Extract the (x, y) coordinate from the center of the cell holding the provided text.  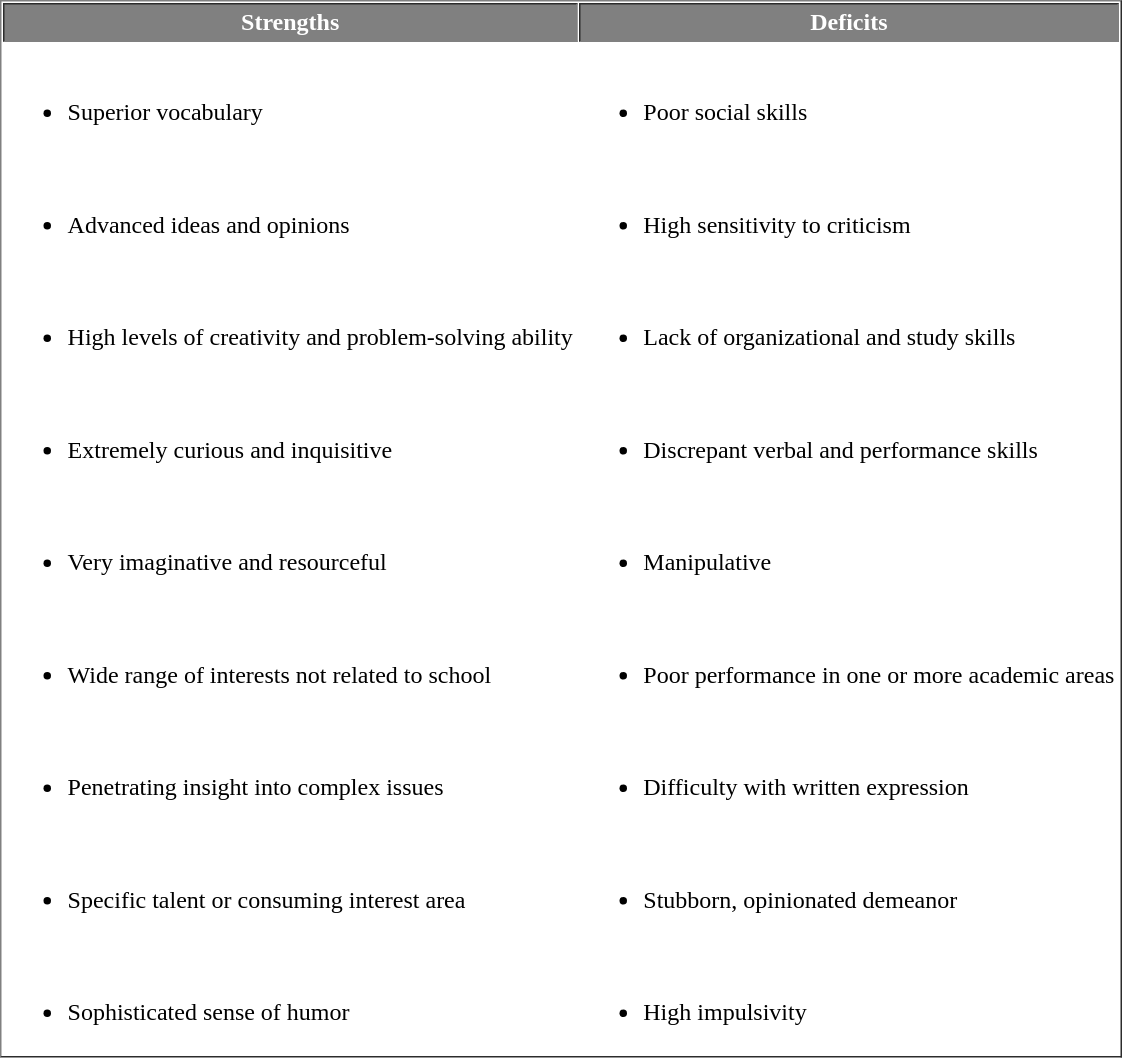
Superior vocabulary (290, 100)
High sensitivity to criticism (849, 212)
Advanced ideas and opinions (290, 212)
Wide range of interests not related to school (290, 662)
Manipulative (849, 550)
Discrepant verbal and performance skills (849, 436)
High levels of creativity and problem-solving ability (290, 324)
Poor performance in one or more academic areas (849, 662)
High impulsivity (849, 1000)
Lack of organizational and study skills (849, 324)
Difficulty with written expression (849, 774)
Poor social skills (849, 100)
Deficits (849, 22)
Stubborn, opinionated demeanor (849, 886)
Extremely curious and inquisitive (290, 436)
Sophisticated sense of humor (290, 1000)
Specific talent or consuming interest area (290, 886)
Penetrating insight into complex issues (290, 774)
Strengths (290, 22)
Very imaginative and resourceful (290, 550)
